Capture the cell that displays the provided text and extract its [X, Y] central coordinate. 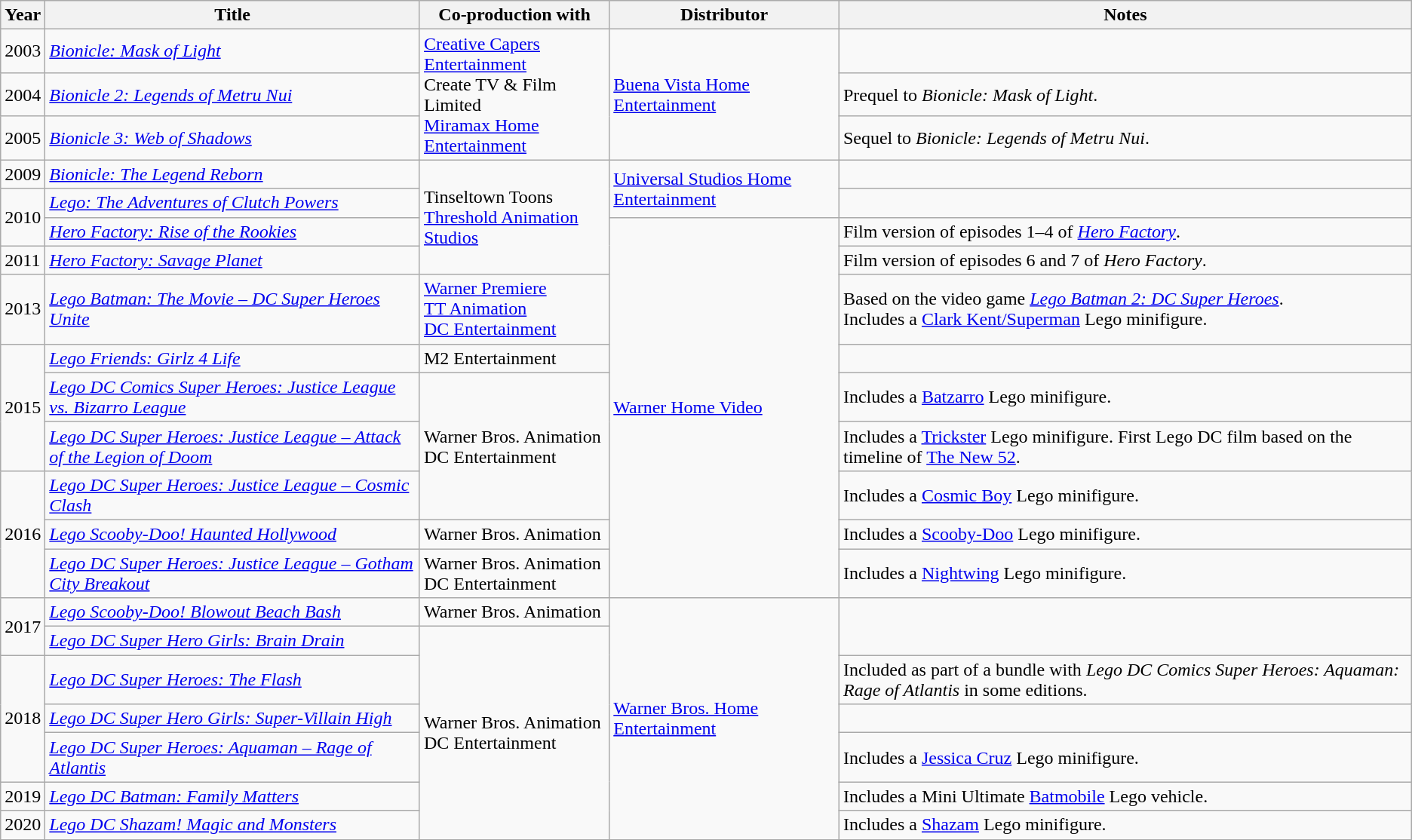
2009 [23, 174]
Prequel to Bionicle: Mask of Light. [1125, 94]
Warner Home Video [724, 407]
Bionicle: Mask of Light [232, 51]
Sequel to Bionicle: Legends of Metru Nui. [1125, 138]
Lego Scooby-Doo! Blowout Beach Bash [232, 612]
Includes a Batzarro Lego minifigure. [1125, 397]
Film version of episodes 6 and 7 of Hero Factory. [1125, 260]
Lego DC Super Heroes: Justice League – Attack of the Legion of Doom [232, 446]
2010 [23, 217]
Distributor [724, 15]
2019 [23, 796]
Lego DC Super Heroes: Aquaman – Rage of Atlantis [232, 757]
Title [232, 15]
Lego DC Comics Super Heroes: Justice League vs. Bizarro League [232, 397]
Tinseltown ToonsThreshold Animation Studios [514, 217]
Buena Vista Home Entertainment [724, 95]
Lego DC Super Heroes: The Flash [232, 680]
Lego Batman: The Movie – DC Super Heroes Unite [232, 309]
M2 Entertainment [514, 358]
Lego: The Adventures of Clutch Powers [232, 203]
Includes a Jessica Cruz Lego minifigure. [1125, 757]
Co-production with [514, 15]
Includes a Mini Ultimate Batmobile Lego vehicle. [1125, 796]
2011 [23, 260]
Based on the video game Lego Batman 2: DC Super Heroes. Includes a Clark Kent/Superman Lego minifigure. [1125, 309]
Lego DC Super Hero Girls: Brain Drain [232, 641]
Bionicle 3: Web of Shadows [232, 138]
Lego DC Batman: Family Matters [232, 796]
Warner Bros. Home Entertainment [724, 719]
Notes [1125, 15]
Lego DC Shazam! Magic and Monsters [232, 825]
Film version of episodes 1–4 of Hero Factory. [1125, 231]
2005 [23, 138]
Warner PremiereTT AnimationDC Entertainment [514, 309]
Includes a Shazam Lego minifigure. [1125, 825]
Includes a Scooby-Doo Lego minifigure. [1125, 534]
2020 [23, 825]
2017 [23, 627]
Creative Capers EntertainmentCreate TV & Film LimitedMiramax Home Entertainment [514, 95]
2004 [23, 94]
Bionicle 2: Legends of Metru Nui [232, 94]
Includes a Nightwing Lego minifigure. [1125, 573]
2018 [23, 719]
Year [23, 15]
Includes a Trickster Lego minifigure. First Lego DC film based on the timeline of The New 52. [1125, 446]
Hero Factory: Rise of the Rookies [232, 231]
2013 [23, 309]
Lego Friends: Girlz 4 Life [232, 358]
Universal Studios Home Entertainment [724, 189]
2016 [23, 534]
2003 [23, 51]
Lego DC Super Hero Girls: Super-Villain High [232, 719]
2015 [23, 407]
Lego DC Super Heroes: Justice League – Gotham City Breakout [232, 573]
Lego Scooby-Doo! Haunted Hollywood [232, 534]
Hero Factory: Savage Planet [232, 260]
Bionicle: The Legend Reborn [232, 174]
Lego DC Super Heroes: Justice League – Cosmic Clash [232, 495]
Includes a Cosmic Boy Lego minifigure. [1125, 495]
Included as part of a bundle with Lego DC Comics Super Heroes: Aquaman: Rage of Atlantis in some editions. [1125, 680]
